Determine the (x, y) coordinate at the center of the cell enclosing the given text.  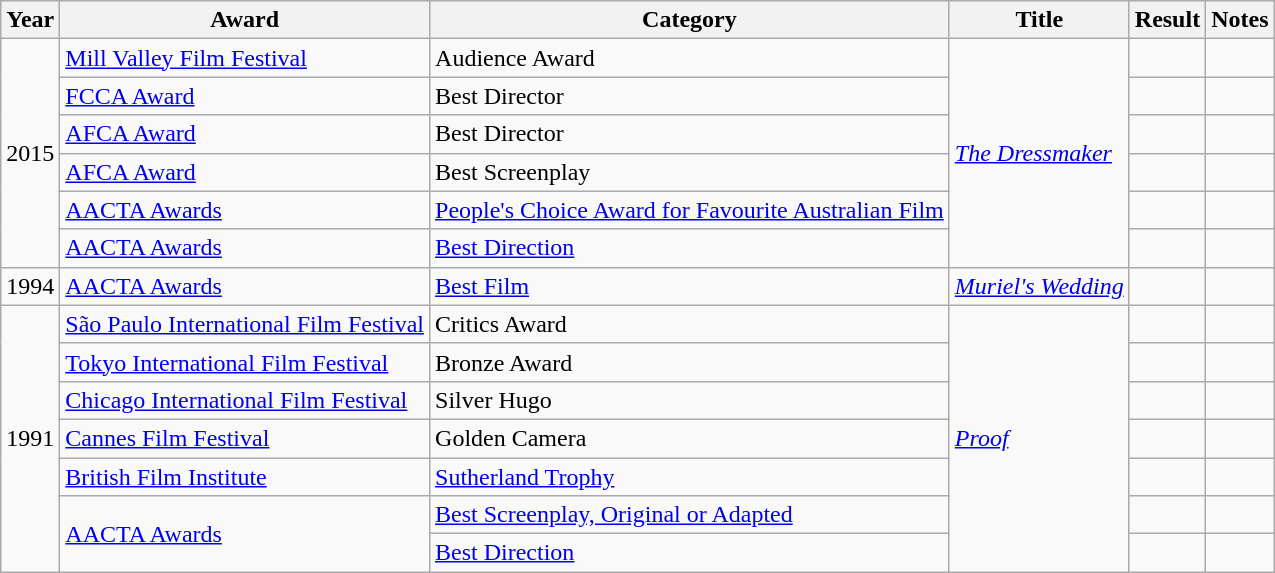
Bronze Award (690, 362)
Result (1167, 20)
2015 (30, 153)
Best Screenplay, Original or Adapted (690, 515)
Cannes Film Festival (245, 438)
Audience Award (690, 58)
Title (1039, 20)
Award (245, 20)
British Film Institute (245, 477)
FCCA Award (245, 96)
Best Film (690, 286)
Golden Camera (690, 438)
Silver Hugo (690, 400)
Tokyo International Film Festival (245, 362)
Critics Award (690, 324)
1991 (30, 438)
Best Screenplay (690, 172)
Proof (1039, 438)
People's Choice Award for Favourite Australian Film (690, 210)
São Paulo International Film Festival (245, 324)
Chicago International Film Festival (245, 400)
Mill Valley Film Festival (245, 58)
Category (690, 20)
The Dressmaker (1039, 153)
Notes (1240, 20)
Year (30, 20)
Muriel's Wedding (1039, 286)
1994 (30, 286)
Sutherland Trophy (690, 477)
